Determine the (x, y) coordinate at the center of the cell enclosing the given text.  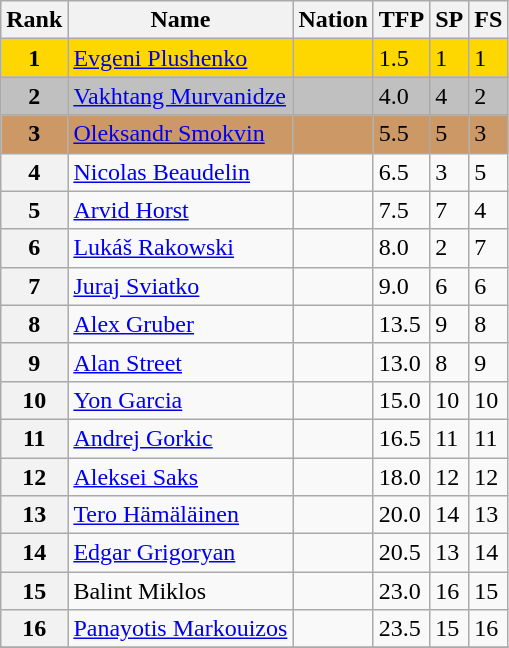
Oleksandr Smokvin (180, 134)
Aleksei Saks (180, 477)
23.5 (401, 629)
Andrej Gorkic (180, 438)
Arvid Horst (180, 210)
6.5 (401, 172)
23.0 (401, 591)
TFP (401, 20)
Panayotis Markouizos (180, 629)
Nation (333, 20)
4.0 (401, 96)
Edgar Grigoryan (180, 553)
Nicolas Beaudelin (180, 172)
FS (488, 20)
Alan Street (180, 362)
Balint Miklos (180, 591)
Rank (34, 20)
Tero Hämäläinen (180, 515)
Name (180, 20)
7.5 (401, 210)
16.5 (401, 438)
18.0 (401, 477)
Evgeni Plushenko (180, 58)
8.0 (401, 248)
5.5 (401, 134)
1.5 (401, 58)
9.0 (401, 286)
Lukáš Rakowski (180, 248)
Vakhtang Murvanidze (180, 96)
13.5 (401, 324)
SP (450, 20)
20.5 (401, 553)
13.0 (401, 362)
15.0 (401, 400)
Yon Garcia (180, 400)
Alex Gruber (180, 324)
20.0 (401, 515)
Juraj Sviatko (180, 286)
